Locate the cell with the specified text and output its (x, y) center coordinate. 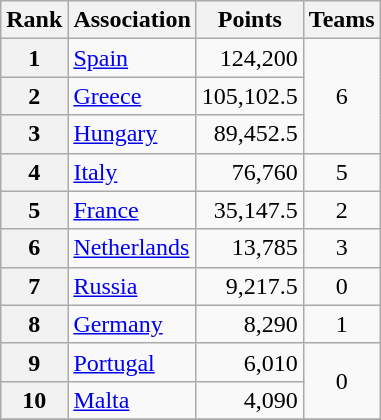
Malta (132, 400)
Russia (132, 286)
Spain (132, 58)
6,010 (250, 362)
13,785 (250, 248)
89,452.5 (250, 134)
Germany (132, 324)
105,102.5 (250, 96)
Hungary (132, 134)
4,090 (250, 400)
9 (34, 362)
Portugal (132, 362)
Points (250, 20)
Greece (132, 96)
France (132, 210)
Association (132, 20)
Teams (342, 20)
7 (34, 286)
8,290 (250, 324)
Netherlands (132, 248)
Rank (34, 20)
76,760 (250, 172)
124,200 (250, 58)
8 (34, 324)
35,147.5 (250, 210)
4 (34, 172)
10 (34, 400)
9,217.5 (250, 286)
Italy (132, 172)
